Pinpoint the cell where the given text exists, returning its (X, Y) midpoint coordinate. 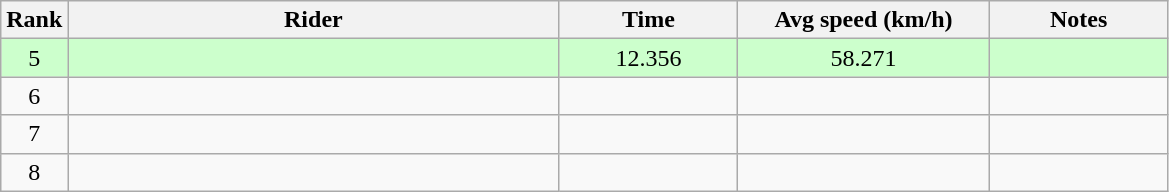
8 (34, 172)
58.271 (864, 58)
Avg speed (km/h) (864, 20)
12.356 (648, 58)
Notes (1078, 20)
Time (648, 20)
Rank (34, 20)
6 (34, 96)
Rider (314, 20)
7 (34, 134)
5 (34, 58)
